Identify which cell holds the provided text, then report its [X, Y] central coordinate. 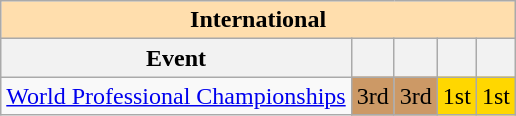
International [258, 20]
Event [176, 58]
World Professional Championships [176, 96]
